Find where the given text appears and provide that cell's center as (x, y) coordinate. 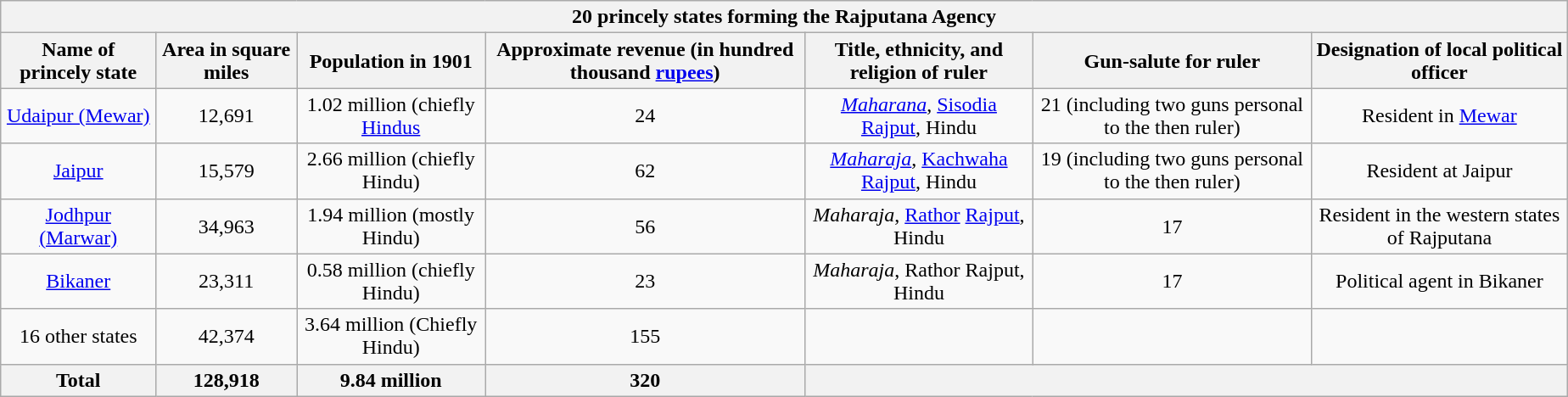
Resident in the western states of Rajputana (1440, 226)
Udaipur (Mewar) (78, 115)
Population in 1901 (391, 61)
15,579 (227, 171)
Name of princely state (78, 61)
21 (including two guns personal to the then ruler) (1172, 115)
Gun-salute for ruler (1172, 61)
1.02 million (chiefly Hindus (391, 115)
24 (645, 115)
2.66 million (chiefly Hindu) (391, 171)
42,374 (227, 336)
Title, ethnicity, and religion of ruler (920, 61)
20 princely states forming the Rajputana Agency (784, 17)
9.84 million (391, 380)
128,918 (227, 380)
Jaipur (78, 171)
Jodhpur (Marwar) (78, 226)
Maharaja, Kachwaha Rajput, Hindu (920, 171)
Resident in Mewar (1440, 115)
155 (645, 336)
56 (645, 226)
62 (645, 171)
16 other states (78, 336)
Resident at Jaipur (1440, 171)
23 (645, 282)
0.58 million (chiefly Hindu) (391, 282)
23,311 (227, 282)
Political agent in Bikaner (1440, 282)
34,963 (227, 226)
Designation of local political officer (1440, 61)
19 (including two guns personal to the then ruler) (1172, 171)
3.64 million (Chiefly Hindu) (391, 336)
12,691 (227, 115)
Bikaner (78, 282)
Area in square miles (227, 61)
Approximate revenue (in hundred thousand rupees) (645, 61)
1.94 million (mostly Hindu) (391, 226)
Total (78, 380)
320 (645, 380)
Maharana, Sisodia Rajput, Hindu (920, 115)
